For the text-containing cell, return its midpoint in (X, Y) coordinate format. 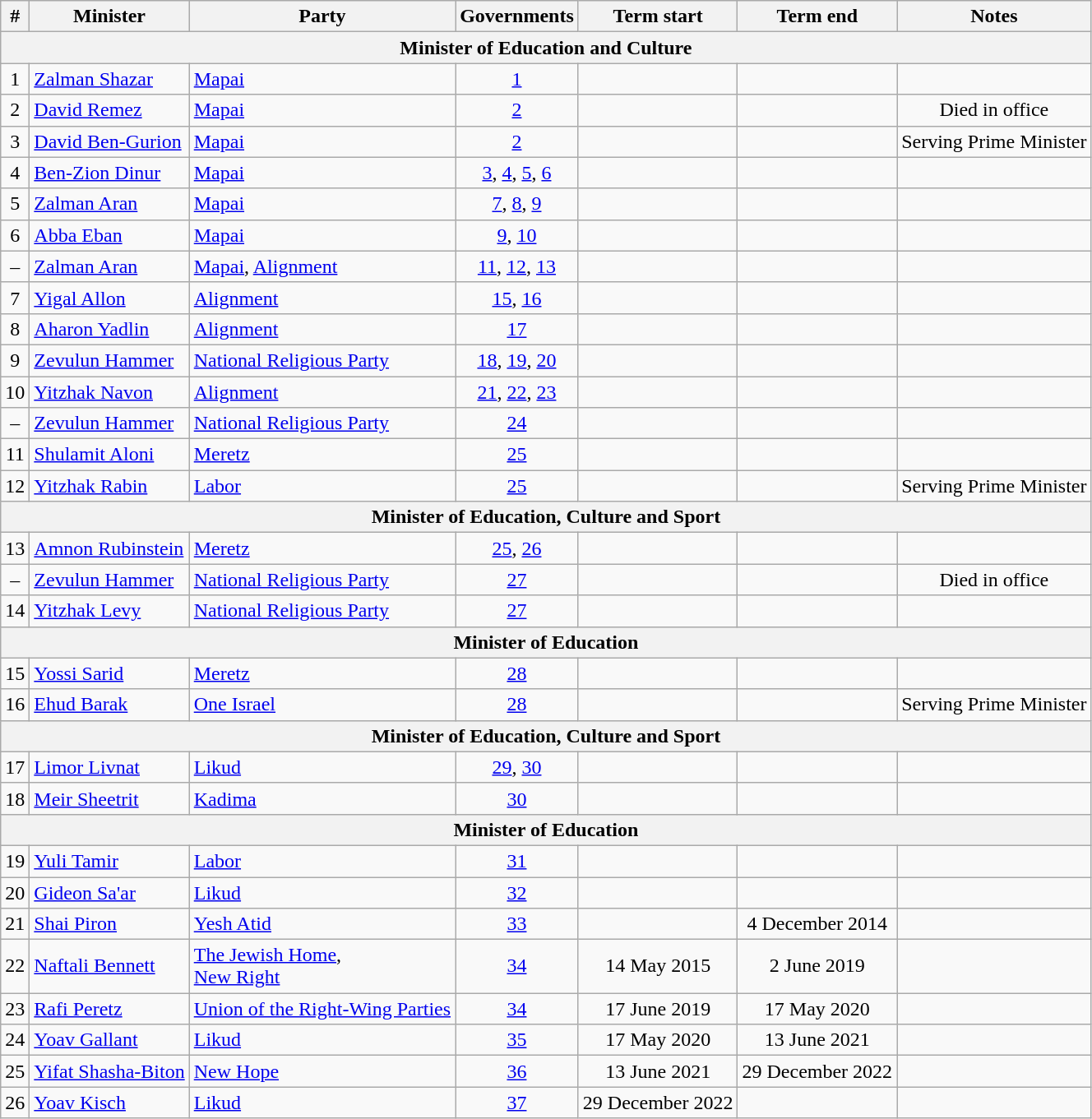
Yossi Sarid (109, 673)
Naftali Bennett (109, 967)
Ben-Zion Dinur (109, 173)
Yitzhak Rabin (109, 486)
Yoav Kisch (109, 1103)
Yuli Tamir (109, 861)
Governments (517, 16)
2 June 2019 (817, 967)
21 (15, 924)
3 (15, 141)
19 (15, 861)
Minister (109, 16)
31 (517, 861)
Yifat Shasha-Biton (109, 1071)
15 (15, 673)
Rafi Peretz (109, 1009)
Kadima (322, 798)
30 (517, 798)
14 May 2015 (658, 967)
Shulamit Aloni (109, 455)
5 (15, 204)
20 (15, 892)
18, 19, 20 (517, 360)
One Israel (322, 705)
# (15, 16)
9 (15, 360)
13 (15, 548)
Aharon Yadlin (109, 329)
15, 16 (517, 298)
7, 8, 9 (517, 204)
33 (517, 924)
Notes (994, 16)
4 December 2014 (817, 924)
10 (15, 392)
7 (15, 298)
Minister of Education and Culture (546, 48)
4 (15, 173)
David Remez (109, 110)
Yitzhak Levy (109, 611)
16 (15, 705)
Amnon Rubinstein (109, 548)
32 (517, 892)
11 (15, 455)
18 (15, 798)
23 (15, 1009)
14 (15, 611)
12 (15, 486)
Term start (658, 16)
New Hope (322, 1071)
26 (15, 1103)
11, 12, 13 (517, 266)
Yigal Allon (109, 298)
Yoav Gallant (109, 1040)
Limor Livnat (109, 767)
Zalman Shazar (109, 79)
17 June 2019 (658, 1009)
Mapai, Alignment (322, 266)
Yitzhak Navon (109, 392)
Union of the Right-Wing Parties (322, 1009)
Meir Sheetrit (109, 798)
Gideon Sa'ar (109, 892)
Shai Piron (109, 924)
Party (322, 16)
Abba Eban (109, 235)
22 (15, 967)
Ehud Barak (109, 705)
Yesh Atid (322, 924)
35 (517, 1040)
Term end (817, 16)
6 (15, 235)
3, 4, 5, 6 (517, 173)
29, 30 (517, 767)
36 (517, 1071)
8 (15, 329)
9, 10 (517, 235)
25, 26 (517, 548)
David Ben-Gurion (109, 141)
21, 22, 23 (517, 392)
37 (517, 1103)
The Jewish Home,New Right (322, 967)
